Determine the (x, y) coordinate at the center of the cell enclosing the given text.  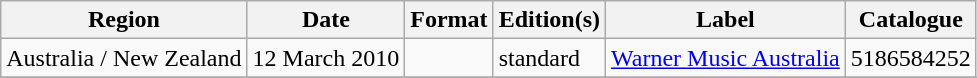
Australia / New Zealand (124, 58)
Warner Music Australia (726, 58)
Format (449, 20)
Date (326, 20)
12 March 2010 (326, 58)
5186584252 (910, 58)
Edition(s) (549, 20)
Catalogue (910, 20)
standard (549, 58)
Label (726, 20)
Region (124, 20)
